For the text-containing cell, return its midpoint in (X, Y) coordinate format. 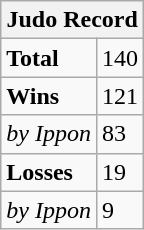
Judo Record (72, 20)
Wins (49, 96)
9 (120, 210)
Total (49, 58)
121 (120, 96)
83 (120, 134)
140 (120, 58)
19 (120, 172)
Losses (49, 172)
